Extract the [X, Y] coordinate from the center of the cell holding the provided text.  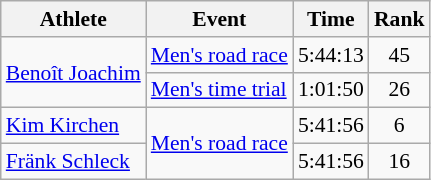
1:01:50 [331, 90]
6 [400, 126]
45 [400, 55]
Event [220, 19]
Athlete [74, 19]
Kim Kirchen [74, 126]
Rank [400, 19]
5:44:13 [331, 55]
Benoît Joachim [74, 72]
Fränk Schleck [74, 162]
16 [400, 162]
Men's time trial [220, 90]
26 [400, 90]
Time [331, 19]
